Return the (x, y) coordinate for the center point of the cell that contains the specified text.  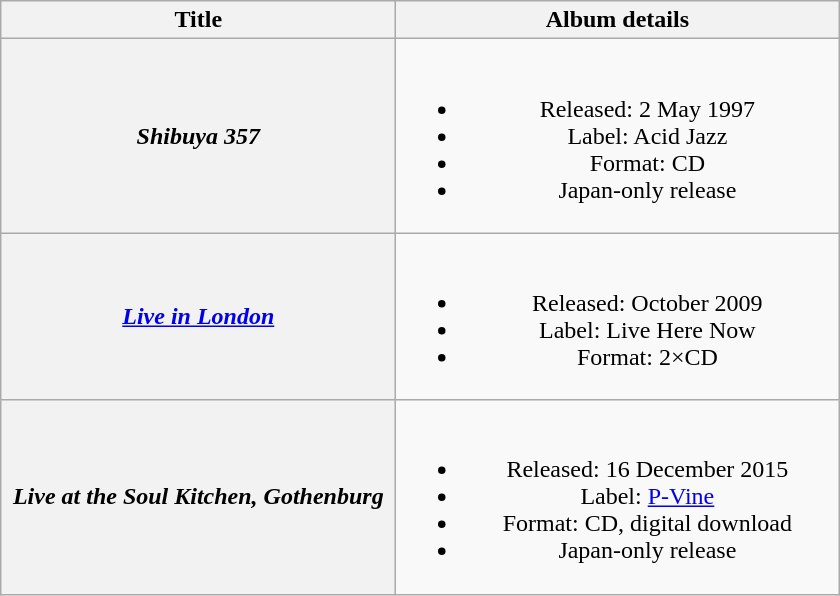
Released: 16 December 2015Label: P-VineFormat: CD, digital downloadJapan-only release (618, 497)
Live at the Soul Kitchen, Gothenburg (198, 497)
Live in London (198, 316)
Released: 2 May 1997Label: Acid JazzFormat: CDJapan-only release (618, 136)
Title (198, 20)
Shibuya 357 (198, 136)
Released: October 2009Label: Live Here NowFormat: 2×CD (618, 316)
Album details (618, 20)
